Determine the (X, Y) coordinate at the center of the cell enclosing the given text.  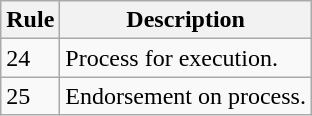
24 (30, 58)
25 (30, 96)
Endorsement on process. (186, 96)
Rule (30, 20)
Process for execution. (186, 58)
Description (186, 20)
